Output the (X, Y) coordinate of the center of the cell containing the given text.  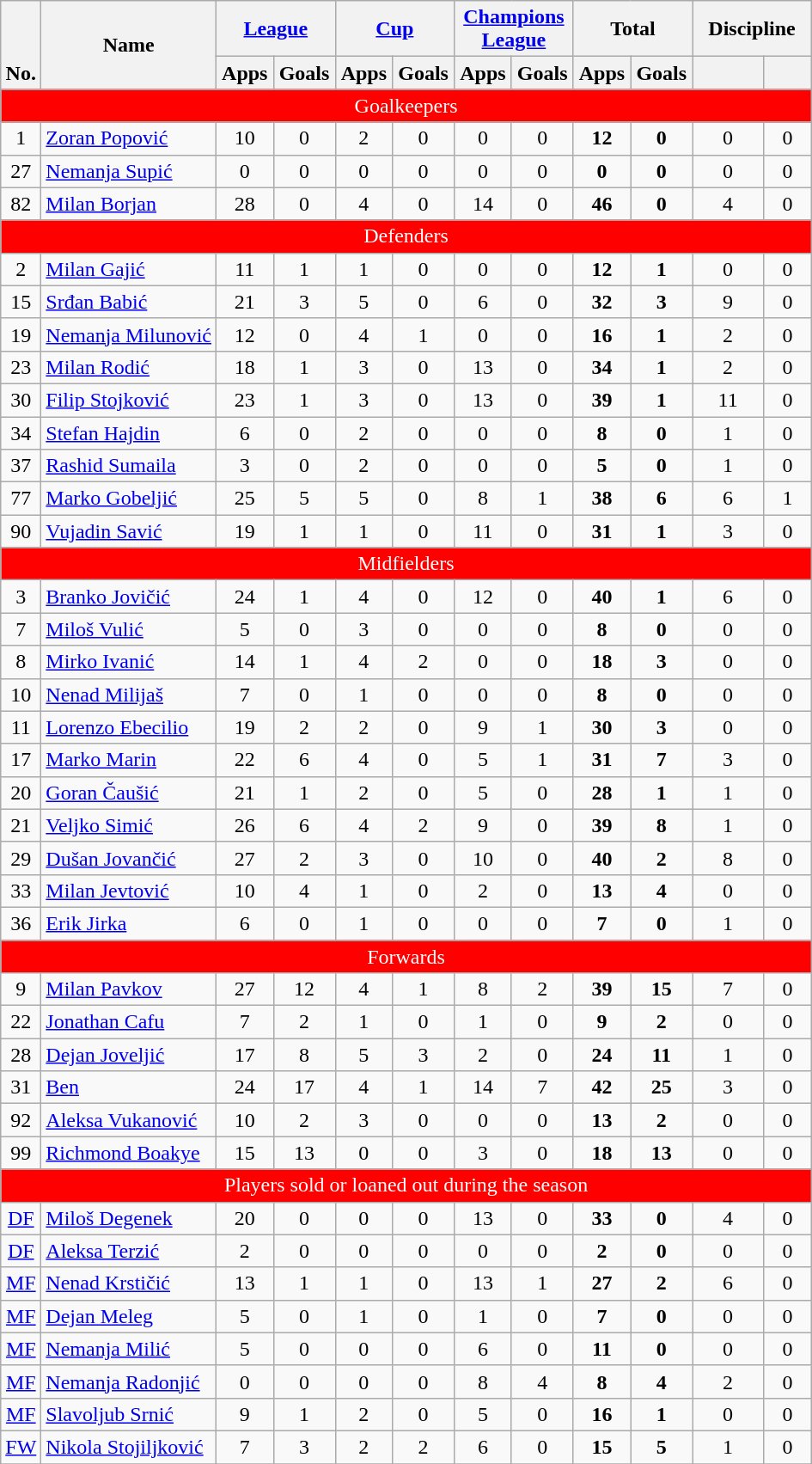
Jonathan Cafu (129, 1022)
Marko Gobeljić (129, 499)
42 (601, 1087)
Milan Pavkov (129, 989)
Aleksa Vukanović (129, 1120)
Dejan Joveljić (129, 1055)
77 (21, 499)
Defenders (406, 236)
Nemanja Supić (129, 171)
Nemanja Radonjić (129, 1381)
Name (129, 45)
Total (632, 29)
Vujadin Savić (129, 531)
Rashid Sumaila (129, 466)
No. (21, 45)
Lorenzo Ebecilio (129, 727)
82 (21, 204)
Nikola Stojiljković (129, 1447)
Players sold or loaned out during the season (406, 1185)
99 (21, 1153)
Goran Čaušić (129, 793)
Discipline (753, 29)
Cup (395, 29)
League (277, 29)
Aleksa Terzić (129, 1251)
Erik Jirka (129, 923)
32 (601, 302)
Champions League (514, 29)
Slavoljub Srnić (129, 1414)
Richmond Boakye (129, 1153)
38 (601, 499)
Dušan Jovančić (129, 858)
Milan Borjan (129, 204)
Midfielders (406, 564)
Stefan Hajdin (129, 432)
46 (601, 204)
Forwards (406, 957)
29 (21, 858)
Nemanja Milunović (129, 334)
26 (246, 825)
Mirko Ivanić (129, 662)
Srđan Babić (129, 302)
Ben (129, 1087)
Milan Rodić (129, 367)
Veljko Simić (129, 825)
90 (21, 531)
Dejan Meleg (129, 1316)
Marko Marin (129, 760)
Milan Gajić (129, 269)
Nemanja Milić (129, 1349)
Goalkeepers (406, 106)
92 (21, 1120)
Nenad Krstičić (129, 1283)
Miloš Degenek (129, 1218)
Branko Jovičić (129, 597)
FW (21, 1447)
Zoran Popović (129, 138)
Milan Jevtović (129, 891)
36 (21, 923)
Filip Stojković (129, 400)
Miloš Vulić (129, 629)
37 (21, 466)
Nenad Milijaš (129, 695)
